Pinpoint the cell where the given text exists, returning its (x, y) midpoint coordinate. 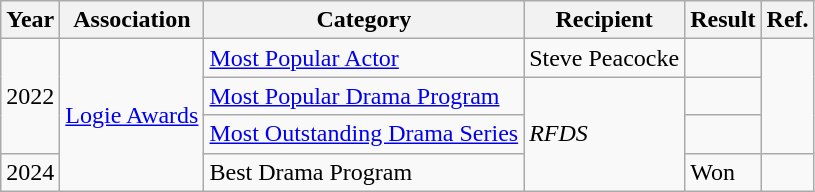
2022 (30, 96)
RFDS (604, 134)
Most Popular Drama Program (364, 96)
Category (364, 20)
Year (30, 20)
Recipient (604, 20)
Logie Awards (132, 115)
Most Popular Actor (364, 58)
Association (132, 20)
Best Drama Program (364, 172)
Result (723, 20)
Most Outstanding Drama Series (364, 134)
Ref. (788, 20)
Won (723, 172)
2024 (30, 172)
Steve Peacocke (604, 58)
